Capture the cell that displays the provided text and extract its (X, Y) central coordinate. 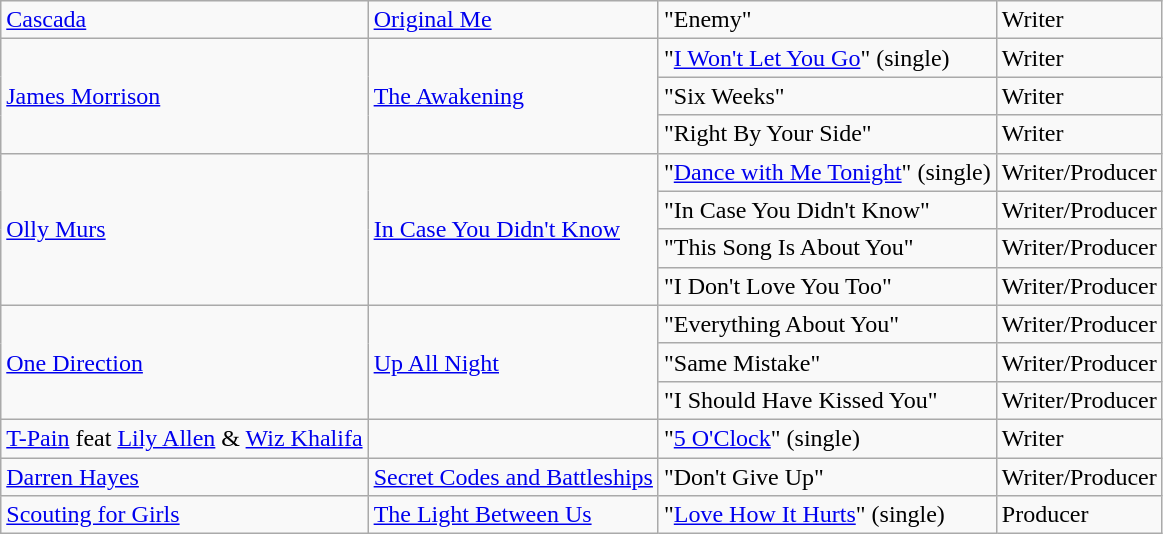
"In Case You Didn't Know" (827, 210)
"Right By Your Side" (827, 134)
Scouting for Girls (184, 515)
"Dance with Me Tonight" (single) (827, 172)
"Don't Give Up" (827, 477)
T-Pain feat Lily Allen & Wiz Khalifa (184, 438)
The Light Between Us (513, 515)
Producer (1079, 515)
James Morrison (184, 96)
In Case You Didn't Know (513, 229)
Original Me (513, 20)
"Same Mistake" (827, 362)
Cascada (184, 20)
Secret Codes and Battleships (513, 477)
"Love How It Hurts" (single) (827, 515)
Up All Night (513, 362)
The Awakening (513, 96)
One Direction (184, 362)
"Everything About You" (827, 324)
"I Won't Let You Go" (single) (827, 58)
"I Don't Love You Too" (827, 286)
"I Should Have Kissed You" (827, 400)
"This Song Is About You" (827, 248)
"Enemy" (827, 20)
"5 O'Clock" (single) (827, 438)
Darren Hayes (184, 477)
Olly Murs (184, 229)
"Six Weeks" (827, 96)
